Locate the cell with the specified text and output its (X, Y) center coordinate. 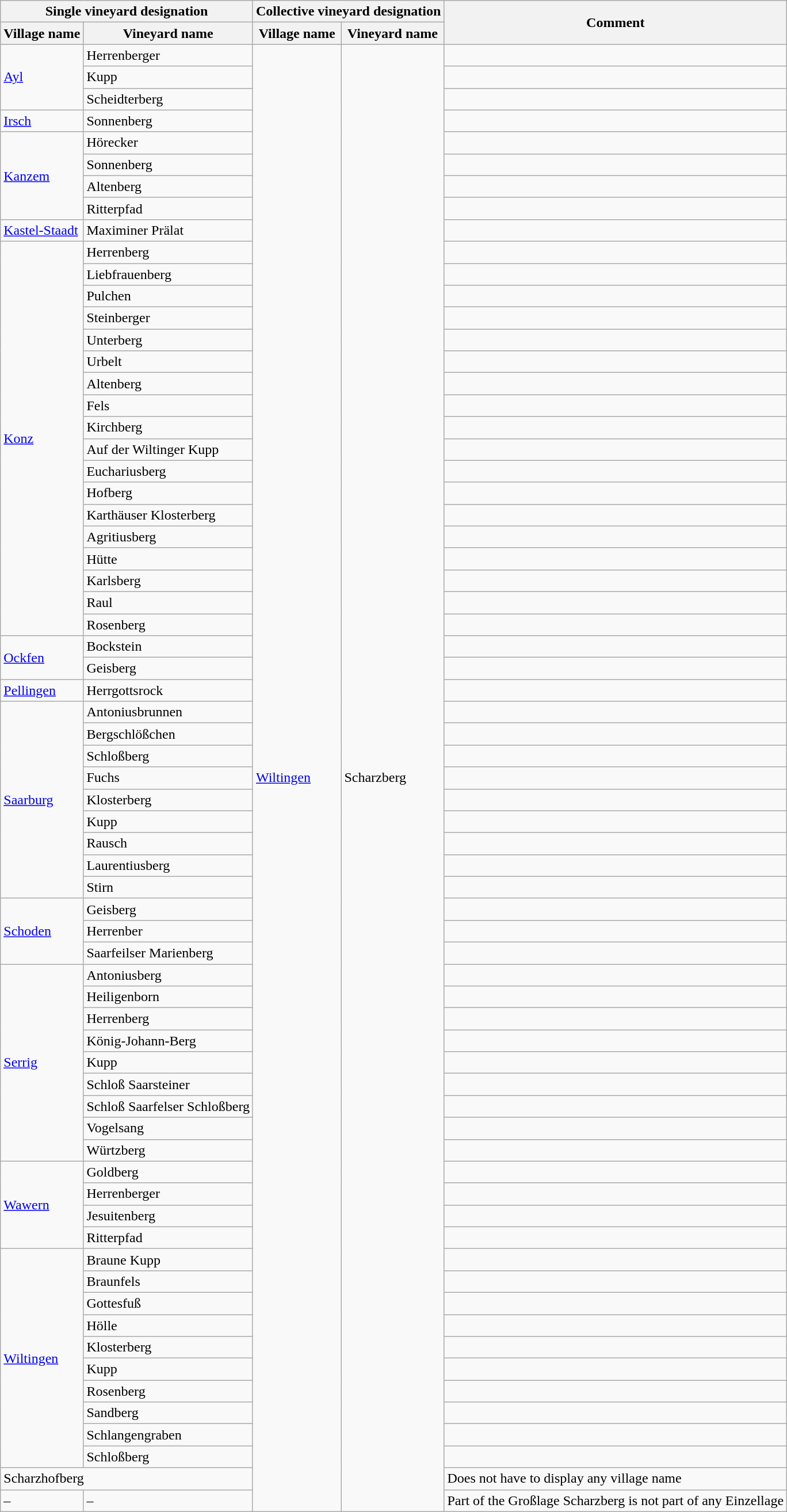
Stirn (168, 887)
Braune Kupp (168, 1259)
Konz (42, 438)
Comment (616, 22)
Schlangengraben (168, 1435)
Herrenber (168, 931)
Serrig (42, 1063)
Pellingen (42, 690)
Antoniusbrunnen (168, 712)
Kastel-Staadt (42, 230)
Collective vineyard designation (348, 12)
Laurentiusberg (168, 865)
Wawern (42, 1205)
Saarburg (42, 800)
Pulchen (168, 296)
Auf der Wiltinger Kupp (168, 449)
Liebfrauenberg (168, 274)
Euchariusberg (168, 471)
Antoniusberg (168, 975)
Hörecker (168, 143)
Gottesfuß (168, 1303)
Braunfels (168, 1281)
Karthäuser Klosterberg (168, 515)
Saarfeilser Marienberg (168, 953)
Goldberg (168, 1172)
Würtzberg (168, 1150)
Agritiusberg (168, 537)
Irsch (42, 121)
Part of the Großlage Scharzberg is not part of any Einzellage (616, 1500)
Heiligenborn (168, 997)
Jesuitenberg (168, 1216)
Hütte (168, 559)
Herrgottsrock (168, 690)
Maximiner Prälat (168, 230)
Bergschlößchen (168, 734)
König-Johann-Berg (168, 1041)
Scharzhofberg (127, 1479)
Does not have to display any village name (616, 1479)
Steinberger (168, 318)
Single vineyard designation (127, 12)
Fuchs (168, 778)
Sandberg (168, 1413)
Fels (168, 406)
Kirchberg (168, 427)
Schloß Saarfelser Schloßberg (168, 1106)
Scharzberg (392, 778)
Unterberg (168, 340)
Ockfen (42, 658)
Schoden (42, 931)
Hofberg (168, 493)
Hölle (168, 1325)
Karlsberg (168, 581)
Scheidterberg (168, 99)
Schloß Saarsteiner (168, 1085)
Ayl (42, 77)
Rausch (168, 843)
Kanzem (42, 175)
Raul (168, 602)
Vogelsang (168, 1128)
Urbelt (168, 362)
Bockstein (168, 647)
